Determine the (x, y) coordinate at the center of the cell enclosing the given text.  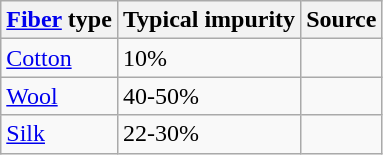
Wool (60, 96)
Typical impurity (208, 20)
Fiber type (60, 20)
Silk (60, 134)
40-50% (208, 96)
Cotton (60, 58)
22-30% (208, 134)
Source (342, 20)
10% (208, 58)
